Return [X, Y] of the center of cell containing provided text 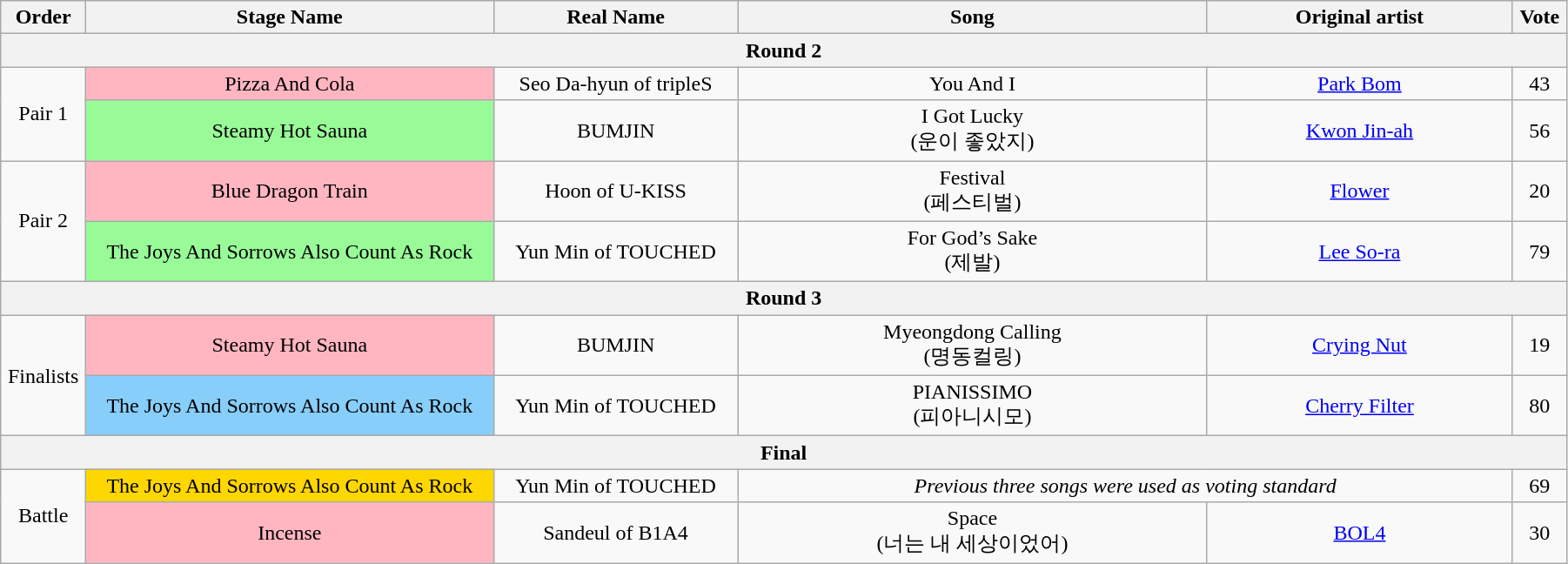
Pair 2 [44, 221]
Stage Name [290, 17]
Sandeul of B1A4 [616, 533]
Round 3 [784, 299]
Myeongdong Calling(명동컬링) [973, 346]
I Got Lucky(운이 좋았지) [973, 131]
PIANISSIMO(피아니시모) [973, 406]
Finalists [44, 376]
Seo Da-hyun of tripleS [616, 84]
80 [1539, 406]
Flower [1359, 191]
Round 2 [784, 50]
You And I [973, 84]
Cherry Filter [1359, 406]
BOL4 [1359, 533]
30 [1539, 533]
Previous three songs were used as voting standard [1125, 486]
Park Bom [1359, 84]
Vote [1539, 17]
Blue Dragon Train [290, 191]
79 [1539, 252]
For God’s Sake(제발) [973, 252]
Pizza And Cola [290, 84]
Order [44, 17]
Crying Nut [1359, 346]
Original artist [1359, 17]
Song [973, 17]
Final [784, 453]
Lee So-ra [1359, 252]
Space(너는 내 세상이었어) [973, 533]
Real Name [616, 17]
69 [1539, 486]
Festival(페스티벌) [973, 191]
Pair 1 [44, 114]
20 [1539, 191]
Incense [290, 533]
43 [1539, 84]
Kwon Jin-ah [1359, 131]
19 [1539, 346]
56 [1539, 131]
Battle [44, 516]
Hoon of U-KISS [616, 191]
